Return (X, Y) of the center of cell containing provided text 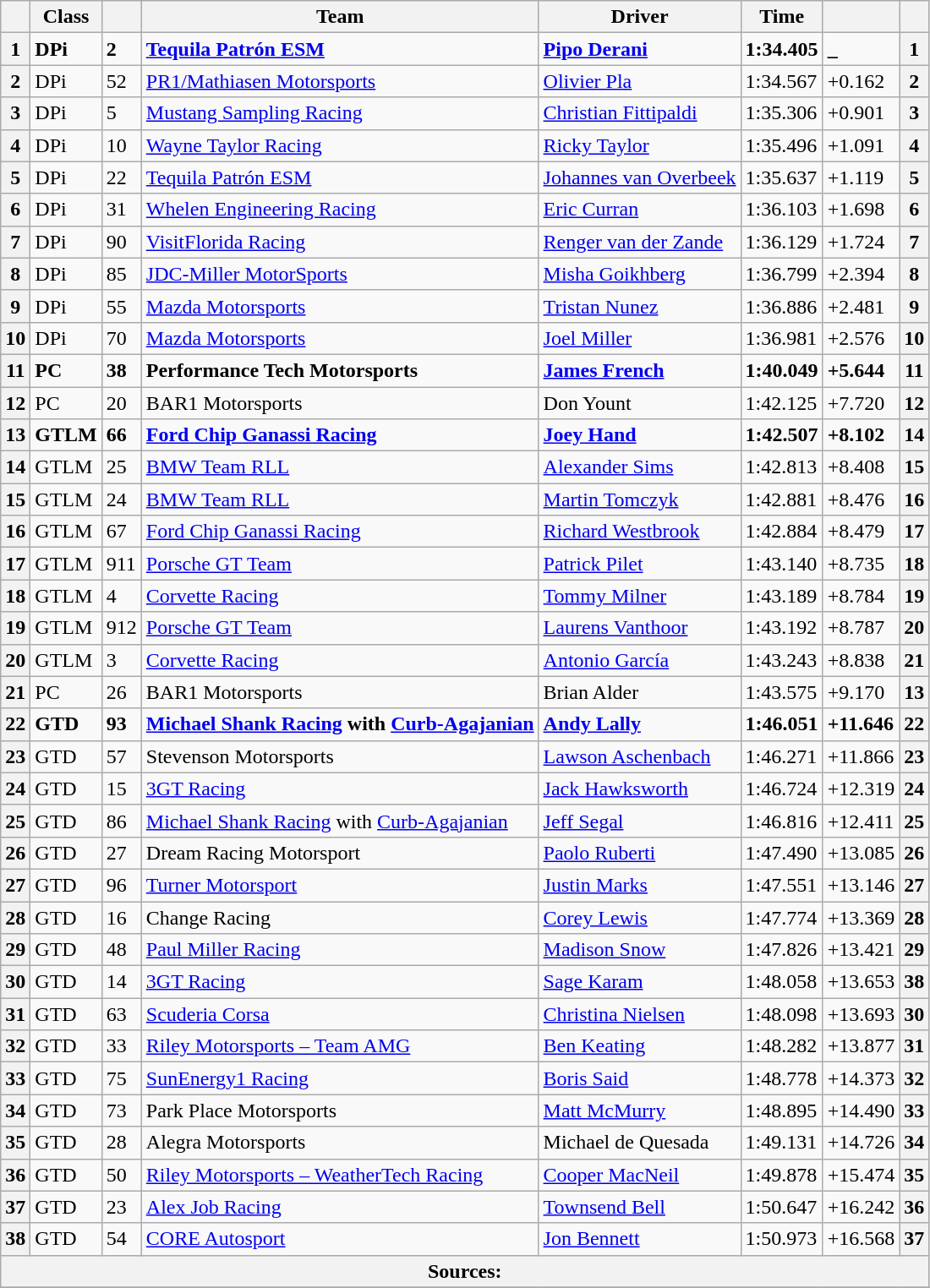
1:48.282 (781, 1046)
Pipo Derani (639, 49)
Justin Marks (639, 885)
1:48.778 (781, 1078)
Don Yount (639, 403)
+13.421 (861, 950)
Paolo Ruberti (639, 853)
1:43.189 (781, 596)
+8.787 (861, 628)
Olivier Pla (639, 81)
+16.242 (861, 1207)
+13.085 (861, 853)
+5.644 (861, 370)
911 (122, 564)
+15.474 (861, 1175)
1:47.826 (781, 950)
Joel Miller (639, 338)
+2.576 (861, 338)
1:46.816 (781, 821)
+1.698 (861, 210)
+8.408 (861, 467)
+8.838 (861, 660)
+13.369 (861, 917)
Scuderia Corsa (340, 1014)
67 (122, 532)
1:42.125 (781, 403)
Driver (639, 17)
Riley Motorsports – WeatherTech Racing (340, 1175)
Change Racing (340, 917)
+0.901 (861, 113)
1:43.140 (781, 564)
Christina Nielsen (639, 1014)
SunEnergy1 Racing (340, 1078)
48 (122, 950)
Class (66, 17)
85 (122, 274)
1:43.575 (781, 692)
Townsend Bell (639, 1207)
+14.726 (861, 1143)
_ (861, 49)
Wayne Taylor Racing (340, 145)
1:48.895 (781, 1111)
+14.490 (861, 1111)
63 (122, 1014)
1:48.058 (781, 982)
1:42.881 (781, 499)
Joey Hand (639, 435)
+11.646 (861, 724)
Mustang Sampling Racing (340, 113)
+13.877 (861, 1046)
Jon Bennett (639, 1239)
+0.162 (861, 81)
Madison Snow (639, 950)
1:46.271 (781, 756)
57 (122, 756)
93 (122, 724)
1:36.886 (781, 306)
Time (781, 17)
Matt McMurry (639, 1111)
1:47.551 (781, 885)
Riley Motorsports – Team AMG (340, 1046)
+11.866 (861, 756)
1:36.103 (781, 210)
1:50.973 (781, 1239)
+8.735 (861, 564)
Alegra Motorsports (340, 1143)
+12.319 (861, 789)
PR1/Mathiasen Motorsports (340, 81)
66 (122, 435)
Alexander Sims (639, 467)
Turner Motorsport (340, 885)
Park Place Motorsports (340, 1111)
Performance Tech Motorsports (340, 370)
1:50.647 (781, 1207)
Corey Lewis (639, 917)
1:48.098 (781, 1014)
Renger van der Zande (639, 242)
+12.411 (861, 821)
Laurens Vanthoor (639, 628)
Dream Racing Motorsport (340, 853)
+8.479 (861, 532)
Sources: (465, 1271)
James French (639, 370)
Jeff Segal (639, 821)
1:42.884 (781, 532)
+13.693 (861, 1014)
86 (122, 821)
JDC-Miller MotorSports (340, 274)
Stevenson Motorsports (340, 756)
52 (122, 81)
Ben Keating (639, 1046)
Whelen Engineering Racing (340, 210)
+14.373 (861, 1078)
54 (122, 1239)
1:42.813 (781, 467)
90 (122, 242)
+1.091 (861, 145)
Johannes van Overbeek (639, 177)
1:35.496 (781, 145)
Brian Alder (639, 692)
1:49.878 (781, 1175)
+9.170 (861, 692)
1:47.490 (781, 853)
+16.568 (861, 1239)
1:47.774 (781, 917)
+13.653 (861, 982)
Eric Curran (639, 210)
Misha Goikhberg (639, 274)
1:42.507 (781, 435)
1:34.405 (781, 49)
912 (122, 628)
+1.119 (861, 177)
1:43.192 (781, 628)
55 (122, 306)
Jack Hawksworth (639, 789)
73 (122, 1111)
1:36.981 (781, 338)
50 (122, 1175)
Antonio García (639, 660)
1:46.051 (781, 724)
+8.476 (861, 499)
Tristan Nunez (639, 306)
Ricky Taylor (639, 145)
+7.720 (861, 403)
+13.146 (861, 885)
Cooper MacNeil (639, 1175)
1:36.799 (781, 274)
96 (122, 885)
75 (122, 1078)
+8.784 (861, 596)
Paul Miller Racing (340, 950)
Sage Karam (639, 982)
CORE Autosport (340, 1239)
70 (122, 338)
Martin Tomczyk (639, 499)
1:49.131 (781, 1143)
+1.724 (861, 242)
Michael de Quesada (639, 1143)
Christian Fittipaldi (639, 113)
Alex Job Racing (340, 1207)
Tommy Milner (639, 596)
1:34.567 (781, 81)
1:40.049 (781, 370)
1:36.129 (781, 242)
Andy Lally (639, 724)
+8.102 (861, 435)
Patrick Pilet (639, 564)
Boris Said (639, 1078)
1:46.724 (781, 789)
1:35.306 (781, 113)
Richard Westbrook (639, 532)
VisitFlorida Racing (340, 242)
+2.394 (861, 274)
1:35.637 (781, 177)
+2.481 (861, 306)
Lawson Aschenbach (639, 756)
Team (340, 17)
1:43.243 (781, 660)
